Locate the cell with the specified text and output its (x, y) center coordinate. 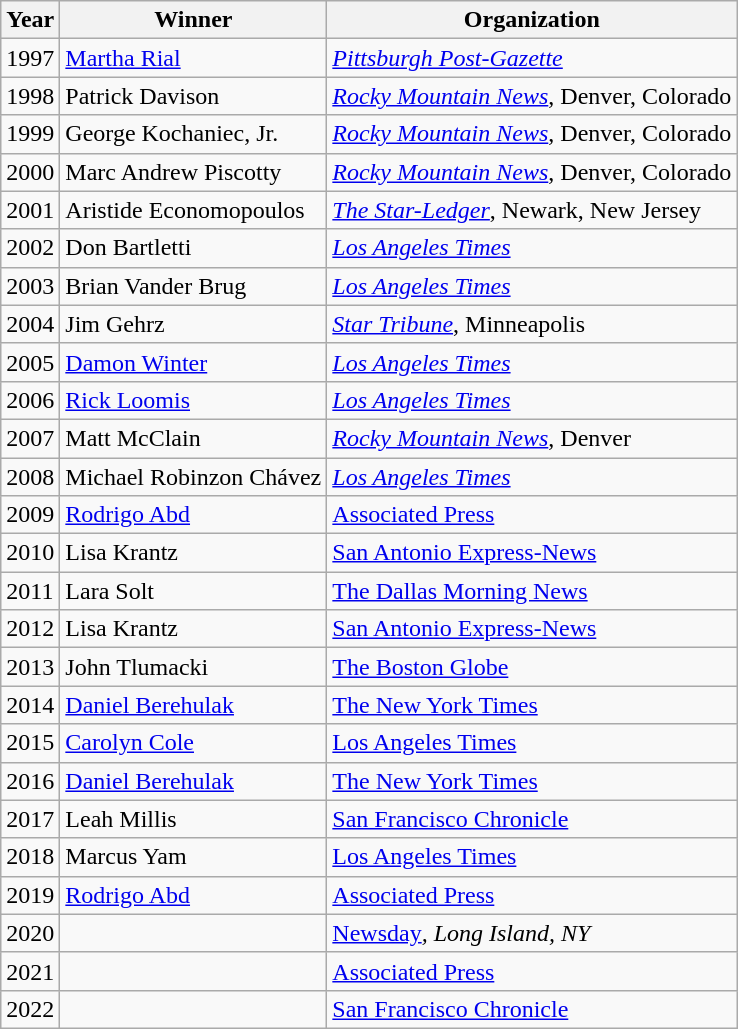
Jim Gehrz (194, 324)
Winner (194, 20)
2015 (30, 743)
2011 (30, 591)
Organization (532, 20)
Lara Solt (194, 591)
1997 (30, 58)
Don Bartletti (194, 248)
John Tlumacki (194, 667)
George Kochaniec, Jr. (194, 134)
Year (30, 20)
1999 (30, 134)
1998 (30, 96)
Leah Millis (194, 819)
2017 (30, 819)
2018 (30, 857)
Brian Vander Brug (194, 286)
2009 (30, 515)
Aristide Economopoulos (194, 210)
The Star-Ledger, Newark, New Jersey (532, 210)
The Boston Globe (532, 667)
Patrick Davison (194, 96)
Carolyn Cole (194, 743)
Rick Loomis (194, 400)
2020 (30, 933)
2005 (30, 362)
Matt McClain (194, 438)
Pittsburgh Post-Gazette (532, 58)
Damon Winter (194, 362)
Newsday, Long Island, NY (532, 933)
2007 (30, 438)
Michael Robinzon Chávez (194, 477)
2019 (30, 895)
2016 (30, 781)
Martha Rial (194, 58)
Star Tribune, Minneapolis (532, 324)
2022 (30, 1009)
2006 (30, 400)
2003 (30, 286)
2001 (30, 210)
2021 (30, 971)
Rocky Mountain News, Denver (532, 438)
Marcus Yam (194, 857)
2014 (30, 705)
Marc Andrew Piscotty (194, 172)
2008 (30, 477)
The Dallas Morning News (532, 591)
2000 (30, 172)
2002 (30, 248)
2010 (30, 553)
2013 (30, 667)
2012 (30, 629)
2004 (30, 324)
